Determine the [X, Y] coordinate at the center of the cell enclosing the given text.  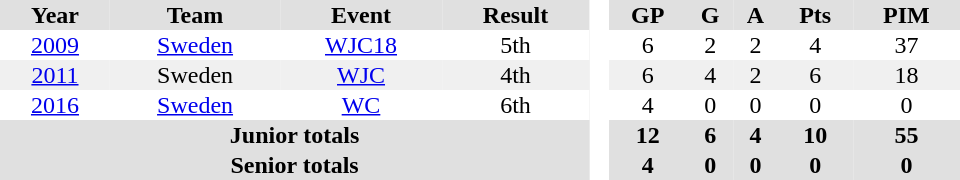
2016 [55, 105]
5th [516, 45]
G [710, 15]
6th [516, 105]
2011 [55, 75]
WJC18 [361, 45]
Result [516, 15]
Pts [814, 15]
37 [906, 45]
18 [906, 75]
4th [516, 75]
WC [361, 105]
PIM [906, 15]
55 [906, 135]
10 [814, 135]
Junior totals [294, 135]
WJC [361, 75]
Event [361, 15]
Year [55, 15]
A [756, 15]
Senior totals [294, 165]
2009 [55, 45]
GP [648, 15]
12 [648, 135]
Team [195, 15]
